Detect which cell encompasses the target text, then output its [x, y] center coordinate. 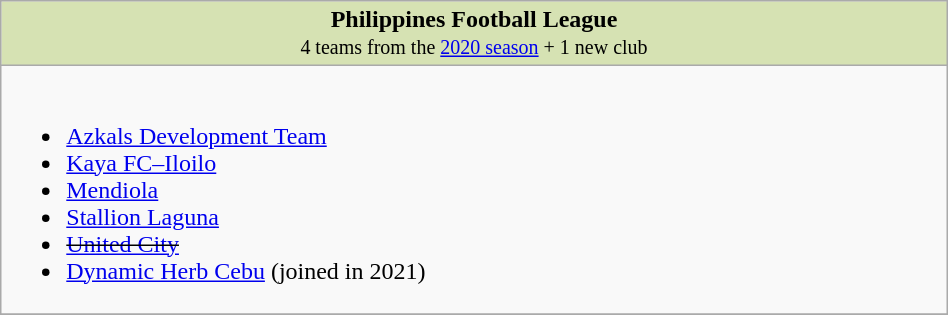
Philippines Football League4 teams from the 2020 season + 1 new club [474, 34]
Azkals Development TeamKaya FC–IloiloMendiolaStallion LagunaUnited CityDynamic Herb Cebu (joined in 2021) [474, 190]
